Detect which cell encompasses the target text, then output its [X, Y] center coordinate. 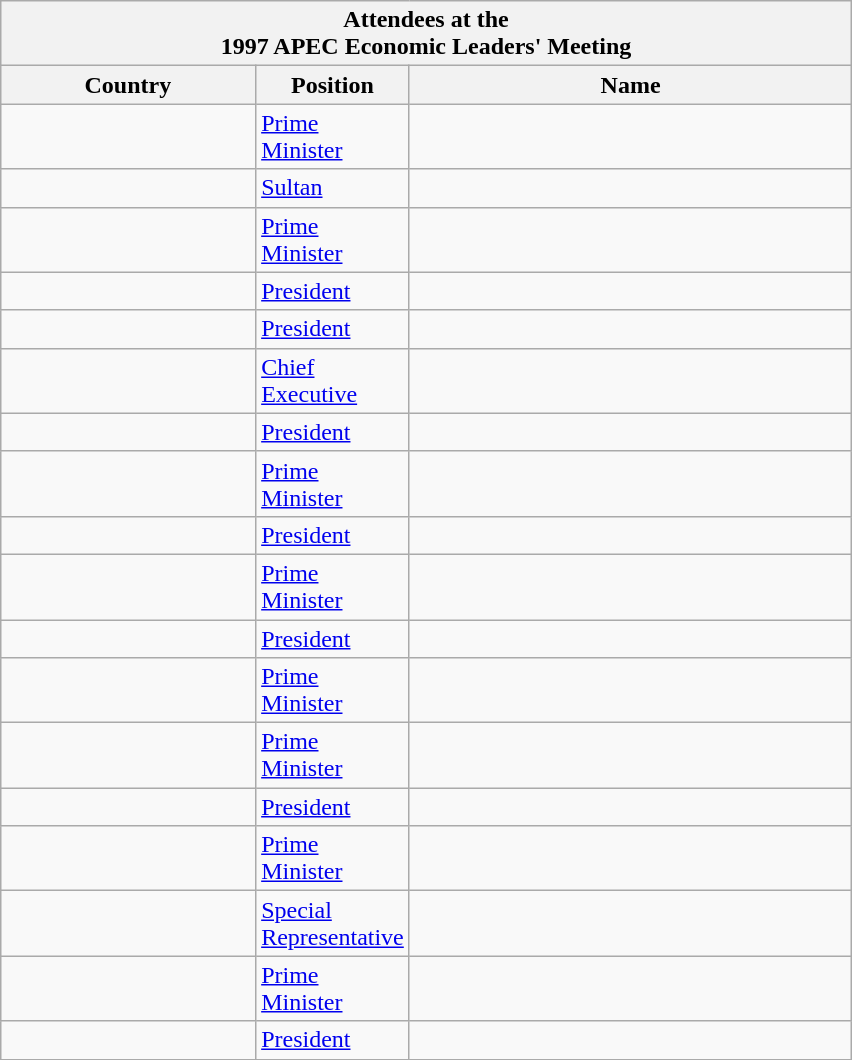
Country [128, 85]
Position [333, 85]
Name [630, 85]
Sultan [333, 188]
Chief Executive [333, 380]
Special Representative [333, 924]
Attendees at the 1997 APEC Economic Leaders' Meeting [426, 34]
